Return [X, Y] of the center of cell containing provided text 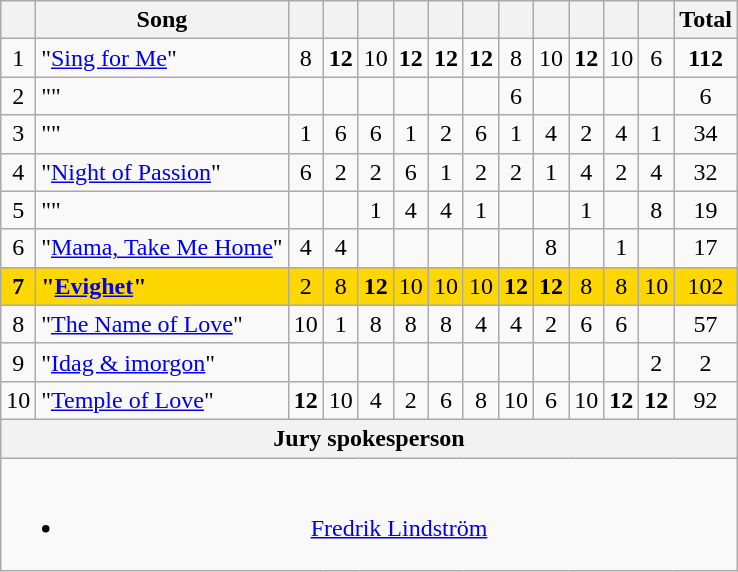
"The Name of Love" [162, 324]
32 [706, 172]
34 [706, 134]
"Mama, Take Me Home" [162, 248]
Jury spokesperson [370, 438]
Song [162, 20]
57 [706, 324]
19 [706, 210]
102 [706, 286]
"Evighet" [162, 286]
"Idag & imorgon" [162, 362]
112 [706, 58]
Total [706, 20]
92 [706, 400]
"Sing for Me" [162, 58]
9 [18, 362]
17 [706, 248]
5 [18, 210]
7 [18, 286]
"Night of Passion" [162, 172]
"Temple of Love" [162, 400]
3 [18, 134]
Fredrik Lindström [370, 514]
